Determine the [x, y] coordinate at the center of the cell enclosing the given text.  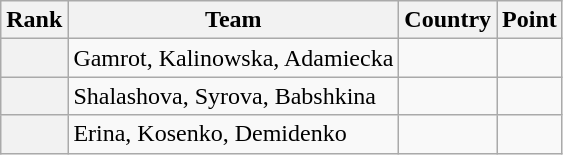
Erina, Kosenko, Demidenko [234, 134]
Point [530, 20]
Team [234, 20]
Rank [34, 20]
Gamrot, Kalinowska, Adamiecka [234, 58]
Shalashova, Syrova, Babshkina [234, 96]
Country [448, 20]
